Capture the cell that displays the provided text and extract its (x, y) central coordinate. 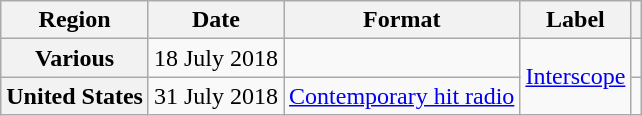
Format (402, 20)
United States (75, 96)
Date (216, 20)
Various (75, 58)
Contemporary hit radio (402, 96)
Label (576, 20)
Region (75, 20)
Interscope (576, 77)
18 July 2018 (216, 58)
31 July 2018 (216, 96)
